Scan for the cell matching the given text and deliver its [X, Y] coordinate at center. 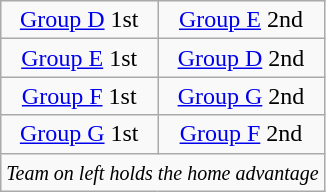
Team on left holds the home advantage [163, 172]
Group G 2nd [242, 96]
Group D 2nd [242, 58]
Group F 2nd [242, 134]
Group E 1st [80, 58]
Group E 2nd [242, 20]
Group G 1st [80, 134]
Group F 1st [80, 96]
Group D 1st [80, 20]
